Return [X, Y] of the center of cell containing provided text 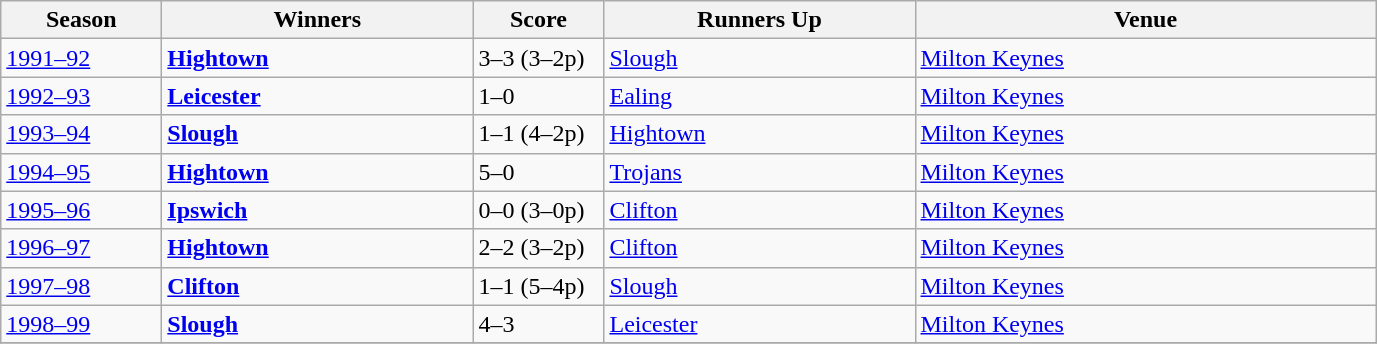
2–2 (3–2p) [538, 248]
1995–96 [82, 210]
1997–98 [82, 286]
5–0 [538, 172]
Season [82, 20]
4–3 [538, 324]
Winners [318, 20]
1–1 (4–2p) [538, 134]
1994–95 [82, 172]
1996–97 [82, 248]
0–0 (3–0p) [538, 210]
Ealing [760, 96]
Trojans [760, 172]
Ipswich [318, 210]
1992–93 [82, 96]
Venue [1146, 20]
1998–99 [82, 324]
1993–94 [82, 134]
Runners Up [760, 20]
Score [538, 20]
1–0 [538, 96]
1–1 (5–4p) [538, 286]
1991–92 [82, 58]
3–3 (3–2p) [538, 58]
